Detect which cell encompasses the target text, then output its (x, y) center coordinate. 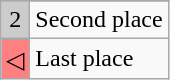
◁ (16, 59)
Last place (99, 59)
2 (16, 20)
Second place (99, 20)
